From the cell containing the given text, extract its center point as [x, y] coordinate. 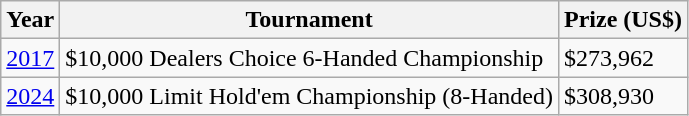
2024 [30, 96]
$273,962 [622, 58]
Tournament [310, 20]
Prize (US$) [622, 20]
2017 [30, 58]
$10,000 Dealers Choice 6-Handed Championship [310, 58]
Year [30, 20]
$10,000 Limit Hold'em Championship (8-Handed) [310, 96]
$308,930 [622, 96]
